Identify which cell holds the provided text, then report its [x, y] central coordinate. 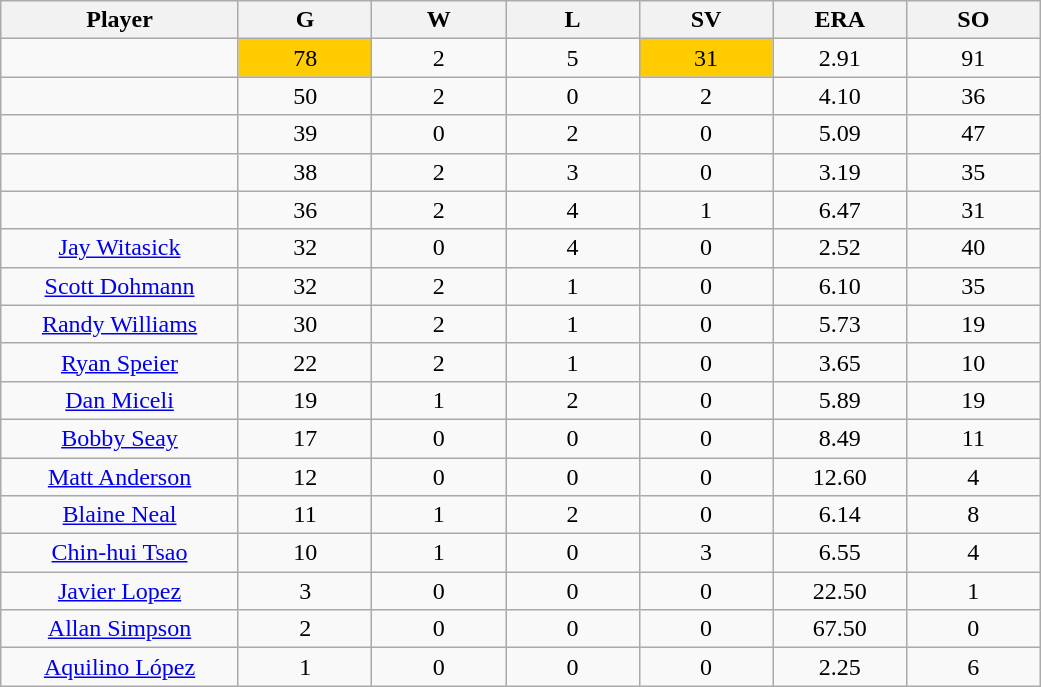
6.10 [840, 286]
40 [974, 248]
39 [305, 134]
Blaine Neal [120, 515]
Bobby Seay [120, 438]
22 [305, 362]
SV [706, 20]
Randy Williams [120, 324]
3.65 [840, 362]
78 [305, 58]
Ryan Speier [120, 362]
4.10 [840, 96]
22.50 [840, 591]
47 [974, 134]
SO [974, 20]
5.73 [840, 324]
Dan Miceli [120, 400]
G [305, 20]
Player [120, 20]
L [573, 20]
2.91 [840, 58]
6 [974, 667]
Allan Simpson [120, 629]
91 [974, 58]
ERA [840, 20]
3.19 [840, 172]
6.47 [840, 210]
67.50 [840, 629]
17 [305, 438]
5.89 [840, 400]
Javier Lopez [120, 591]
5 [573, 58]
Jay Witasick [120, 248]
12.60 [840, 477]
8 [974, 515]
2.52 [840, 248]
Matt Anderson [120, 477]
Aquilino López [120, 667]
5.09 [840, 134]
Chin-hui Tsao [120, 553]
30 [305, 324]
6.55 [840, 553]
W [439, 20]
Scott Dohmann [120, 286]
12 [305, 477]
8.49 [840, 438]
2.25 [840, 667]
6.14 [840, 515]
38 [305, 172]
50 [305, 96]
